Search for the cell housing the specified text and yield its [x, y] center coordinate. 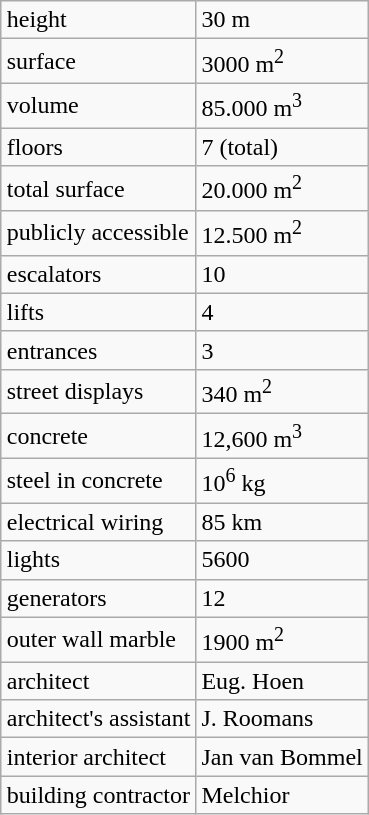
85 km [282, 522]
340 m2 [282, 392]
floors [98, 147]
entrances [98, 350]
architect [98, 681]
escalators [98, 274]
publicly accessible [98, 234]
Jan van Bommel [282, 757]
4 [282, 312]
3000 m2 [282, 62]
electrical wiring [98, 522]
1900 m2 [282, 640]
surface [98, 62]
height [98, 20]
106 kg [282, 480]
Eug. Hoen [282, 681]
Melchior [282, 795]
outer wall marble [98, 640]
volume [98, 106]
7 (total) [282, 147]
interior architect [98, 757]
total surface [98, 188]
12.500 m2 [282, 234]
J. Roomans [282, 719]
street displays [98, 392]
generators [98, 598]
lights [98, 560]
30 m [282, 20]
10 [282, 274]
3 [282, 350]
85.000 m3 [282, 106]
steel in concrete [98, 480]
12,600 m3 [282, 436]
5600 [282, 560]
lifts [98, 312]
concrete [98, 436]
12 [282, 598]
architect's assistant [98, 719]
building contractor [98, 795]
20.000 m2 [282, 188]
